Locate the cell with the specified text and output its [X, Y] center coordinate. 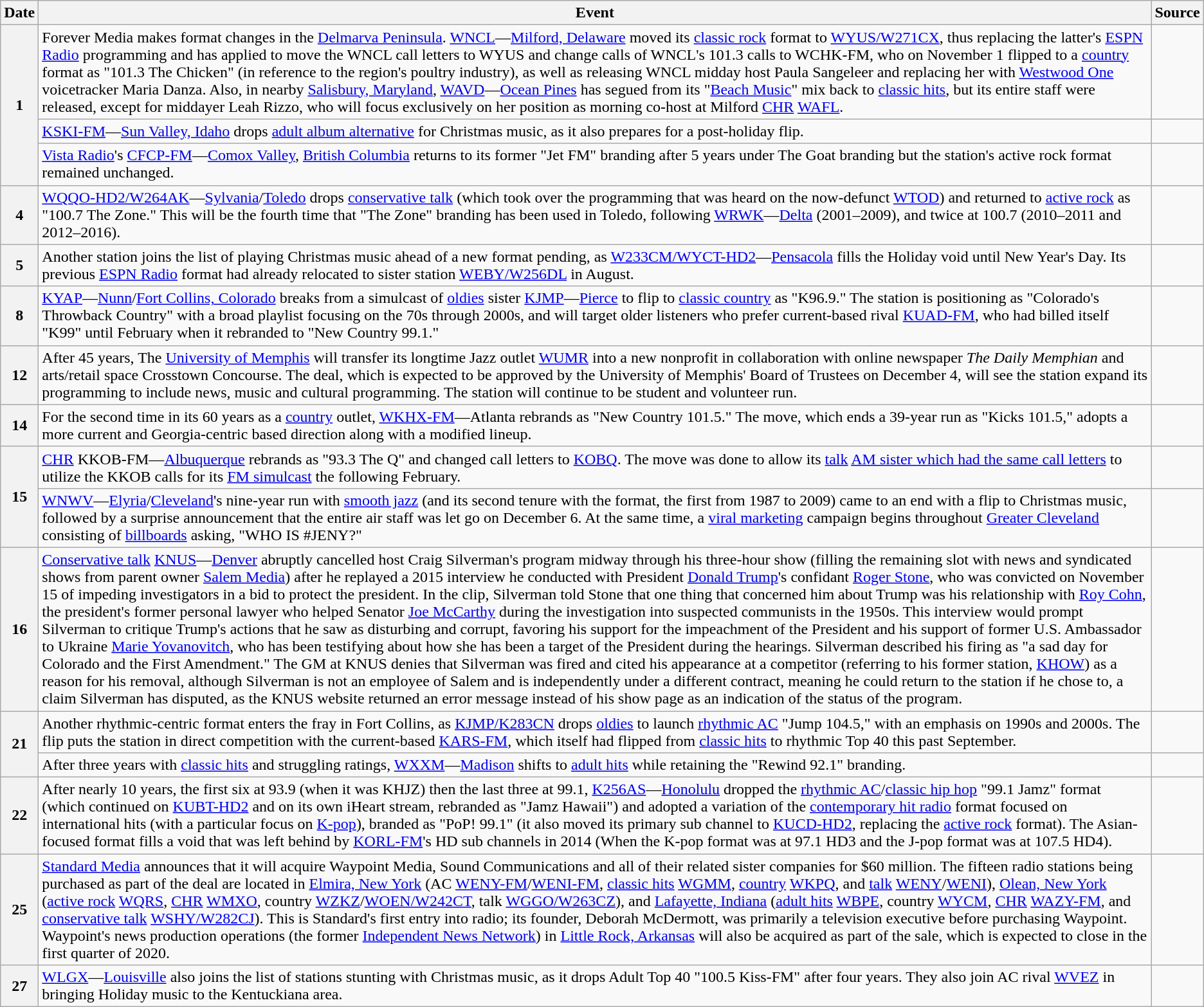
15 [19, 496]
16 [19, 629]
21 [19, 745]
5 [19, 265]
27 [19, 986]
25 [19, 909]
4 [19, 215]
8 [19, 316]
1 [19, 105]
Date [19, 13]
After three years with classic hits and struggling ratings, WXXM—Madison shifts to adult hits while retaining the "Rewind 92.1" branding. [595, 765]
12 [19, 375]
Source [1177, 13]
14 [19, 426]
Event [595, 13]
KSKI-FM—Sun Valley, Idaho drops adult album alternative for Christmas music, as it also prepares for a post-holiday flip. [595, 131]
22 [19, 815]
